Detect which cell encompasses the target text, then output its (x, y) center coordinate. 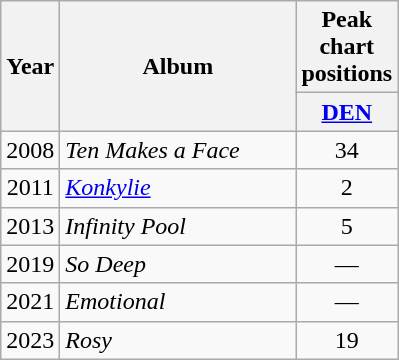
2023 (30, 340)
Ten Makes a Face (178, 150)
Konkylie (178, 188)
2008 (30, 150)
Infinity Pool (178, 226)
5 (347, 226)
2019 (30, 264)
34 (347, 150)
DEN (347, 112)
So Deep (178, 264)
2 (347, 188)
Peak chart positions (347, 47)
2011 (30, 188)
2013 (30, 226)
Year (30, 66)
Emotional (178, 302)
19 (347, 340)
Album (178, 66)
Rosy (178, 340)
2021 (30, 302)
